Locate the cell with the specified text and output its [X, Y] center coordinate. 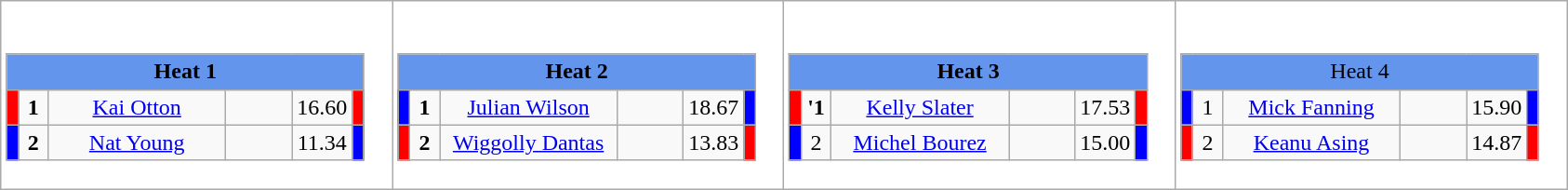
Heat 3 [968, 72]
15.90 [1497, 107]
Julian Wilson [528, 107]
17.53 [1105, 107]
Heat 4 1 Mick Fanning 15.90 2 Keanu Asing 14.87 [1371, 95]
Keanu Asing [1311, 142]
Nat Young [138, 142]
18.67 [714, 107]
Wiggolly Dantas [528, 142]
'1 [816, 107]
Heat 4 [1360, 72]
13.83 [714, 142]
14.87 [1497, 142]
Michel Bourez [921, 142]
15.00 [1105, 142]
Heat 1 [185, 72]
Heat 2 [577, 72]
Mick Fanning [1311, 107]
Kelly Slater [921, 107]
Heat 3 '1 Kelly Slater 17.53 2 Michel Bourez 15.00 [980, 95]
Heat 2 1 Julian Wilson 18.67 2 Wiggolly Dantas 13.83 [588, 95]
16.60 [322, 107]
Heat 1 1 Kai Otton 16.60 2 Nat Young 11.34 [197, 95]
11.34 [322, 142]
Kai Otton [138, 107]
